Return the (X, Y) coordinate for the center point of the cell that contains the specified text.  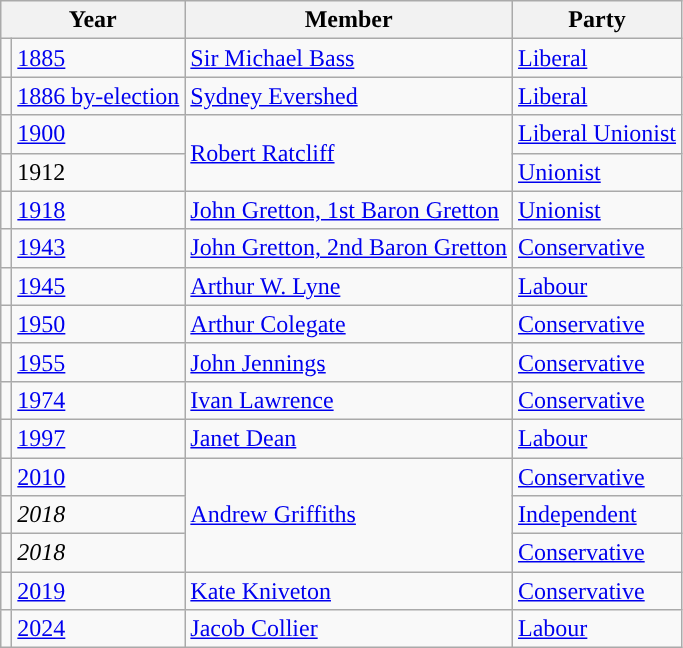
1900 (98, 134)
Liberal Unionist (598, 134)
Andrew Griffiths (349, 515)
John Jennings (349, 362)
1950 (98, 324)
John Gretton, 1st Baron Gretton (349, 210)
1885 (98, 58)
Jacob Collier (349, 629)
Sydney Evershed (349, 96)
1912 (98, 172)
Kate Kniveton (349, 591)
Arthur Colegate (349, 324)
Independent (598, 515)
1955 (98, 362)
1886 by-election (98, 96)
Year (93, 20)
2024 (98, 629)
1943 (98, 248)
2010 (98, 477)
Robert Ratcliff (349, 153)
1918 (98, 210)
1945 (98, 286)
Janet Dean (349, 438)
Arthur W. Lyne (349, 286)
Member (349, 20)
Ivan Lawrence (349, 400)
John Gretton, 2nd Baron Gretton (349, 248)
1997 (98, 438)
Party (598, 20)
1974 (98, 400)
Sir Michael Bass (349, 58)
2019 (98, 591)
